Return (X, Y) of the center of cell containing provided text 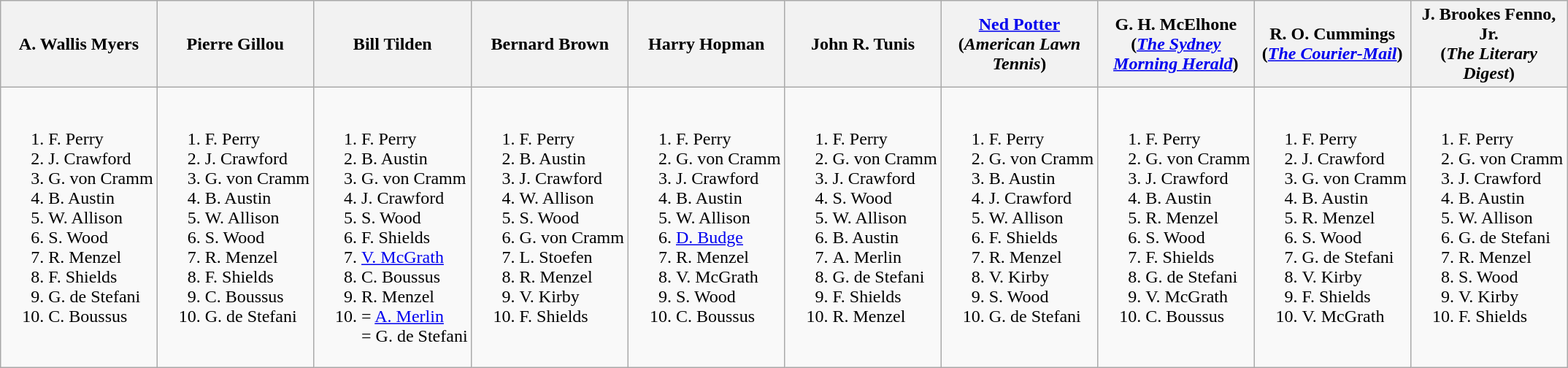
F. Perry G. von Cramm B. Austin J. Crawford W. Allison F. Shields R. Menzel V. Kirby S. Wood G. de Stefani (1019, 228)
Harry Hopman (706, 44)
R. O. Cummings(The Courier-Mail) (1332, 44)
F. Perry G. von Cramm J. Crawford B. Austin W. Allison G. de Stefani R. Menzel S. Wood V. Kirby F. Shields (1488, 228)
F. Perry J. Crawford G. von Cramm B. Austin R. Menzel S. Wood G. de Stefani V. Kirby F. Shields V. McGrath (1332, 228)
F. Perry J. Crawford G. von Cramm B. Austin W. Allison S. Wood R. Menzel F. Shields C. Boussus G. de Stefani (235, 228)
Bernard Brown (550, 44)
Ned Potter(American Lawn Tennis) (1019, 44)
F. Perry B. Austin J. Crawford W. Allison S. Wood G. von Cramm L. Stoefen R. Menzel V. Kirby F. Shields (550, 228)
F. Perry J. Crawford G. von Cramm B. Austin W. Allison S. Wood R. Menzel F. Shields G. de Stefani C. Boussus (79, 228)
F. Perry B. Austin G. von Cramm J. Crawford S. Wood F. Shields V. McGrath C. Boussus R. Menzel= A. Merlin= G. de Stefani (393, 228)
F. Perry G. von Cramm J. Crawford B. Austin W. Allison D. Budge R. Menzel V. McGrath S. Wood C. Boussus (706, 228)
G. H. McElhone(The Sydney Morning Herald) (1176, 44)
A. Wallis Myers (79, 44)
J. Brookes Fenno, Jr.(The Literary Digest) (1488, 44)
Pierre Gillou (235, 44)
John R. Tunis (863, 44)
F. Perry G. von Cramm J. Crawford S. Wood W. Allison B. Austin A. Merlin G. de Stefani F. Shields R. Menzel (863, 228)
Bill Tilden (393, 44)
F. Perry G. von Cramm J. Crawford B. Austin R. Menzel S. Wood F. Shields G. de Stefani V. McGrath C. Boussus (1176, 228)
